Pinpoint the cell where the given text exists, returning its (x, y) midpoint coordinate. 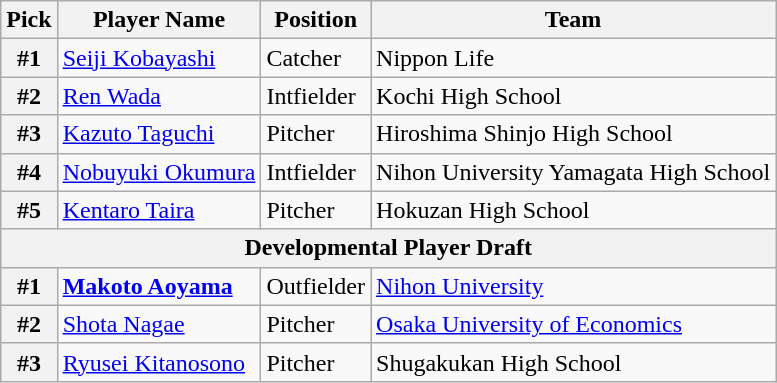
#5 (29, 210)
Kentaro Taira (159, 210)
Kochi High School (574, 96)
#4 (29, 172)
Nippon Life (574, 58)
Nobuyuki Okumura (159, 172)
Developmental Player Draft (388, 248)
Nihon University Yamagata High School (574, 172)
Ryusei Kitanosono (159, 362)
Hokuzan High School (574, 210)
Player Name (159, 20)
Osaka University of Economics (574, 324)
Shugakukan High School (574, 362)
Position (316, 20)
Nihon University (574, 286)
Team (574, 20)
Makoto Aoyama (159, 286)
Kazuto Taguchi (159, 134)
Pick (29, 20)
Shota Nagae (159, 324)
Outfielder (316, 286)
Catcher (316, 58)
Hiroshima Shinjo High School (574, 134)
Seiji Kobayashi (159, 58)
Ren Wada (159, 96)
